Capture the cell that displays the provided text and extract its (X, Y) central coordinate. 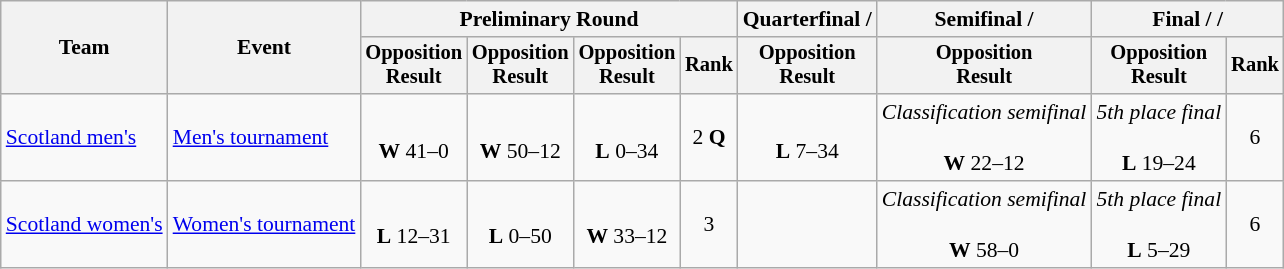
W 50–12 (520, 138)
Classification semifinalW 22–12 (984, 138)
L 7–34 (808, 138)
Team (84, 48)
Women's tournament (264, 224)
Scotland men's (84, 138)
W 33–12 (628, 224)
Men's tournament (264, 138)
Scotland women's (84, 224)
5th place finalL 19–24 (1158, 138)
L 0–34 (628, 138)
Preliminary Round (548, 19)
Event (264, 48)
W 41–0 (414, 138)
Quarterfinal / (808, 19)
Final / / (1187, 19)
3 (709, 224)
Classification semifinalW 58–0 (984, 224)
2 Q (709, 138)
L 0–50 (520, 224)
5th place finalL 5–29 (1158, 224)
Semifinal / (984, 19)
L 12–31 (414, 224)
